Detect which cell encompasses the target text, then output its [x, y] center coordinate. 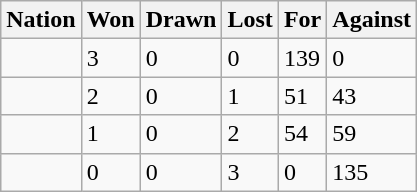
For [302, 20]
43 [372, 96]
Lost [250, 20]
Drawn [181, 20]
Nation [41, 20]
54 [302, 134]
51 [302, 96]
Won [110, 20]
59 [372, 134]
139 [302, 58]
135 [372, 172]
Against [372, 20]
